Scan for the cell matching the given text and deliver its [X, Y] coordinate at center. 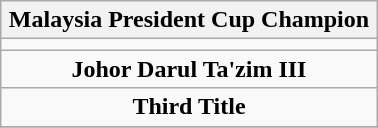
Johor Darul Ta'zim III [189, 69]
Malaysia President Cup Champion [189, 20]
Third Title [189, 107]
